Output the (X, Y) coordinate of the center of the cell containing the given text.  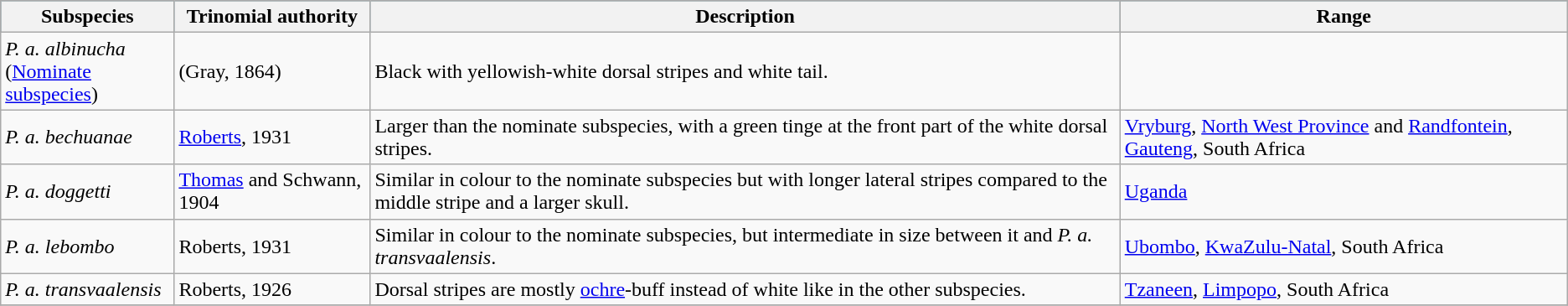
(Gray, 1864) (272, 71)
P. a. albinucha(Nominate subspecies) (87, 71)
Description (745, 17)
Similar in colour to the nominate subspecies, but intermediate in size between it and P. a. transvaalensis. (745, 246)
Larger than the nominate subspecies, with a green tinge at the front part of the white dorsal stripes. (745, 137)
P. a. doggetti (87, 191)
Subspecies (87, 17)
Trinomial authority (272, 17)
Similar in colour to the nominate subspecies but with longer lateral stripes compared to the middle stripe and a larger skull. (745, 191)
Uganda (1344, 191)
P. a. bechuanae (87, 137)
Tzaneen, Limpopo, South Africa (1344, 289)
Vryburg, North West Province and Randfontein, Gauteng, South Africa (1344, 137)
Dorsal stripes are mostly ochre-buff instead of white like in the other subspecies. (745, 289)
Ubombo, KwaZulu-Natal, South Africa (1344, 246)
Range (1344, 17)
P. a. transvaalensis (87, 289)
Thomas and Schwann, 1904 (272, 191)
Black with yellowish-white dorsal stripes and white tail. (745, 71)
Roberts, 1926 (272, 289)
P. a. lebombo (87, 246)
